Return [x, y] of the center of cell containing provided text 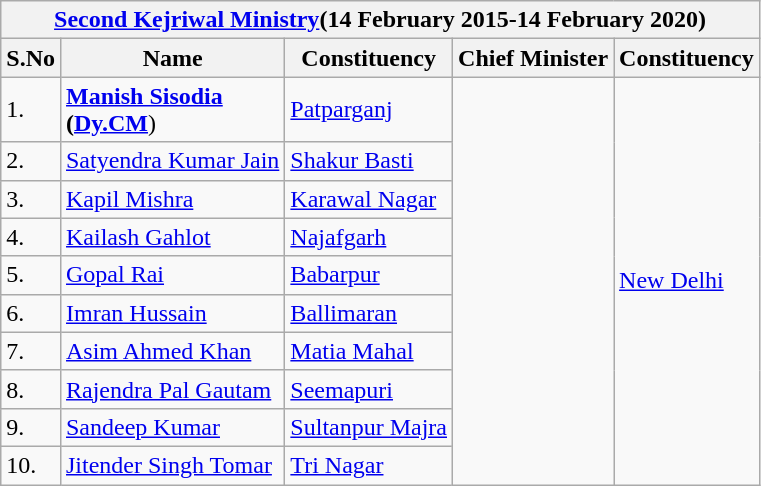
8. [31, 389]
Gopal Rai [172, 275]
Karawal Nagar [369, 199]
Imran Hussain [172, 313]
10. [31, 465]
Satyendra Kumar Jain [172, 161]
New Delhi [687, 281]
Patparganj [369, 110]
Najafgarh [369, 237]
Seemapuri [369, 389]
1. [31, 110]
Kapil Mishra [172, 199]
Name [172, 58]
3. [31, 199]
6. [31, 313]
Chief Minister [534, 58]
Shakur Basti [369, 161]
2. [31, 161]
4. [31, 237]
Asim Ahmed Khan [172, 351]
5. [31, 275]
7. [31, 351]
Ballimaran [369, 313]
Sandeep Kumar [172, 427]
Rajendra Pal Gautam [172, 389]
Sultanpur Majra [369, 427]
Tri Nagar [369, 465]
Manish Sisodia(Dy.CM) [172, 110]
S.No [31, 58]
Kailash Gahlot [172, 237]
Matia Mahal [369, 351]
Babarpur [369, 275]
Jitender Singh Tomar [172, 465]
Second Kejriwal Ministry(14 February 2015-14 February 2020) [380, 20]
9. [31, 427]
